From the cell containing the given text, extract its center point as [X, Y] coordinate. 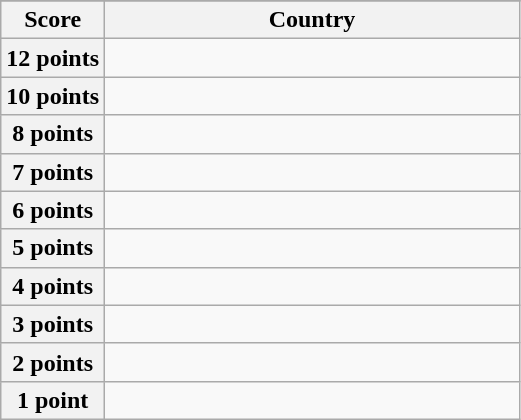
1 point [53, 400]
7 points [53, 172]
12 points [53, 58]
5 points [53, 248]
Score [53, 20]
2 points [53, 362]
8 points [53, 134]
10 points [53, 96]
6 points [53, 210]
4 points [53, 286]
3 points [53, 324]
Country [312, 20]
